Pinpoint the cell where the given text exists, returning its [X, Y] midpoint coordinate. 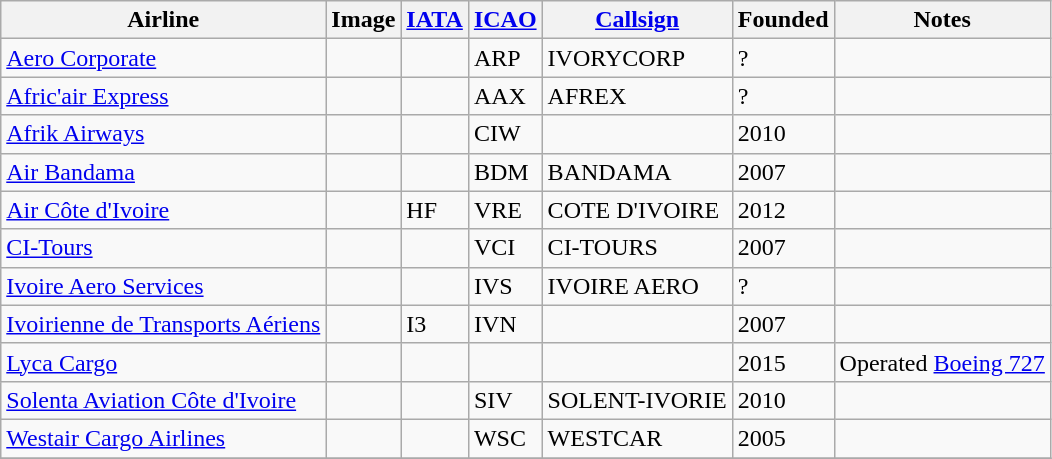
Notes [942, 20]
ARP [505, 58]
2015 [783, 362]
IVORYCORP [637, 58]
WESTCAR [637, 438]
Westair Cargo Airlines [164, 438]
VCI [505, 248]
COTE D'IVOIRE [637, 210]
Air Bandama [164, 172]
CI-Tours [164, 248]
Founded [783, 20]
I3 [435, 324]
SOLENT-IVORIE [637, 400]
Lyca Cargo [164, 362]
2012 [783, 210]
Aero Corporate [164, 58]
Image [364, 20]
Ivoire Aero Services [164, 286]
Ivoirienne de Transports Aériens [164, 324]
Afric'air Express [164, 96]
IVS [505, 286]
2005 [783, 438]
Airline [164, 20]
HF [435, 210]
Air Côte d'Ivoire [164, 210]
Callsign [637, 20]
CI-TOURS [637, 248]
AFREX [637, 96]
Operated Boeing 727 [942, 362]
BDM [505, 172]
WSC [505, 438]
SIV [505, 400]
CIW [505, 134]
IVN [505, 324]
ICAO [505, 20]
BANDAMA [637, 172]
VRE [505, 210]
IATA [435, 20]
Afrik Airways [164, 134]
AAX [505, 96]
Solenta Aviation Côte d'Ivoire [164, 400]
IVOIRE AERO [637, 286]
